From the cell containing the given text, extract its center point as (x, y) coordinate. 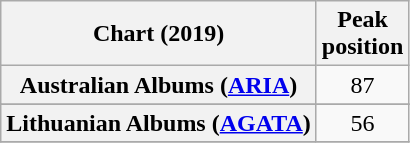
Australian Albums (ARIA) (159, 85)
Lithuanian Albums (AGATA) (159, 123)
87 (362, 85)
56 (362, 123)
Peakposition (362, 34)
Chart (2019) (159, 34)
